Pinpoint the cell where the given text exists, returning its [x, y] midpoint coordinate. 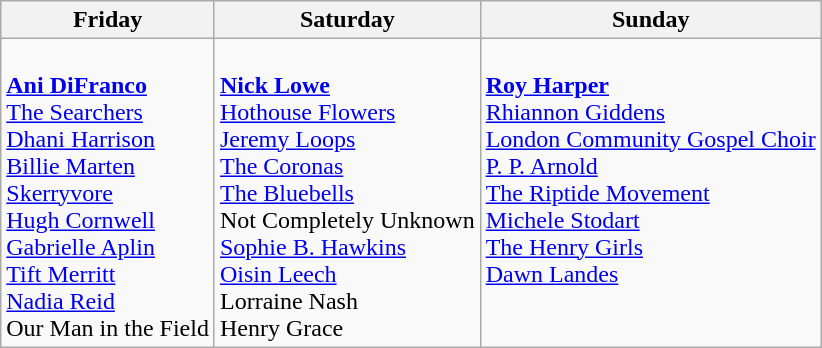
Ani DiFranco The Searchers Dhani Harrison Billie Marten Skerryvore Hugh Cornwell Gabrielle Aplin Tift Merritt Nadia Reid Our Man in the Field [108, 193]
Saturday [347, 20]
Friday [108, 20]
Roy Harper Rhiannon Giddens London Community Gospel Choir P. P. Arnold The Riptide Movement Michele Stodart The Henry Girls Dawn Landes [650, 193]
Nick Lowe Hothouse Flowers Jeremy Loops The Coronas The Bluebells Not Completely Unknown Sophie B. Hawkins Oisin Leech Lorraine Nash Henry Grace [347, 193]
Sunday [650, 20]
